Locate the cell with the specified text and output its (x, y) center coordinate. 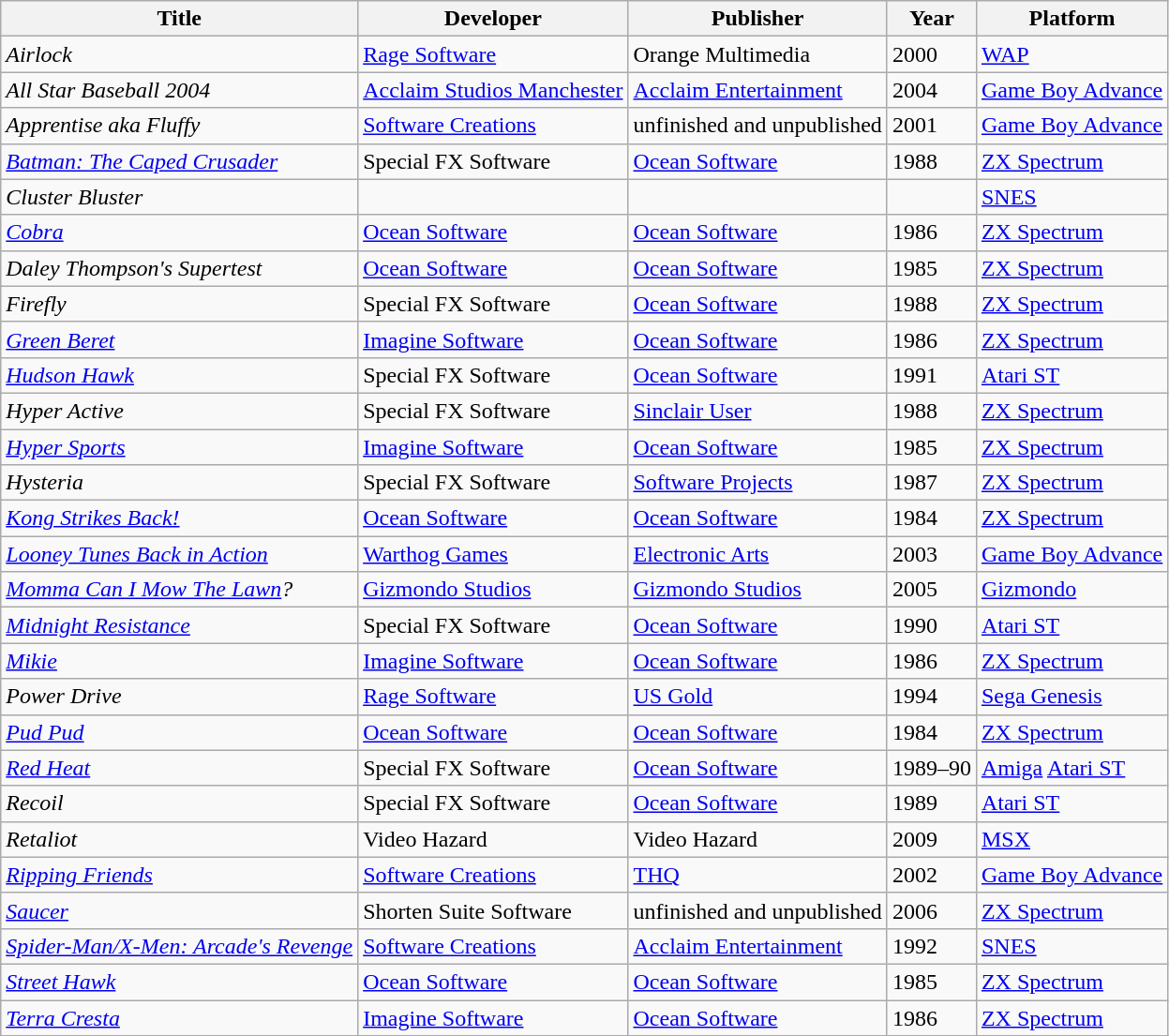
Title (180, 19)
Hyper Active (180, 411)
Hysteria (180, 483)
Publisher (757, 19)
Orange Multimedia (757, 54)
Cobra (180, 233)
Retaliot (180, 839)
All Star Baseball 2004 (180, 90)
Hudson Hawk (180, 375)
Firefly (180, 304)
1989 (932, 803)
2009 (932, 839)
Amiga Atari ST (1072, 768)
Spider-Man/X-Men: Arcade's Revenge (180, 946)
Electronic Arts (757, 554)
Street Hawk (180, 982)
Daley Thompson's Supertest (180, 268)
2001 (932, 126)
Terra Cresta (180, 1017)
Recoil (180, 803)
Airlock (180, 54)
Saucer (180, 910)
Warthog Games (493, 554)
Cluster Bluster (180, 197)
Gizmondo (1072, 590)
2006 (932, 910)
1994 (932, 697)
2005 (932, 590)
Apprentise aka Fluffy (180, 126)
Ripping Friends (180, 875)
1990 (932, 625)
THQ (757, 875)
MSX (1072, 839)
Software Projects (757, 483)
Platform (1072, 19)
Developer (493, 19)
1992 (932, 946)
Hyper Sports (180, 447)
Batman: The Caped Crusader (180, 161)
2004 (932, 90)
Kong Strikes Back! (180, 518)
Midnight Resistance (180, 625)
Shorten Suite Software (493, 910)
1989–90 (932, 768)
2003 (932, 554)
Year (932, 19)
1991 (932, 375)
Pud Pud (180, 732)
Red Heat (180, 768)
US Gold (757, 697)
1987 (932, 483)
2000 (932, 54)
Looney Tunes Back in Action (180, 554)
Acclaim Studios Manchester (493, 90)
Momma Can I Mow The Lawn? (180, 590)
Sega Genesis (1072, 697)
WAP (1072, 54)
Sinclair User (757, 411)
2002 (932, 875)
Green Beret (180, 339)
Power Drive (180, 697)
Mikie (180, 661)
